Provide the [x, y] coordinate of the cell's center where the given text is located.  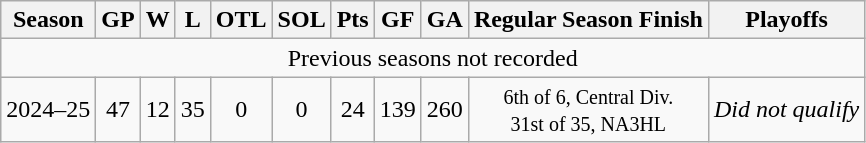
GP [118, 20]
GA [444, 20]
35 [192, 110]
Previous seasons not recorded [433, 58]
GF [398, 20]
6th of 6, Central Div.31st of 35, NA3HL [588, 110]
24 [352, 110]
Did not qualify [786, 110]
260 [444, 110]
2024–25 [48, 110]
Pts [352, 20]
Season [48, 20]
L [192, 20]
47 [118, 110]
Playoffs [786, 20]
139 [398, 110]
W [158, 20]
12 [158, 110]
OTL [241, 20]
Regular Season Finish [588, 20]
SOL [302, 20]
